Provide the (X, Y) coordinate of the cell's center where the given text is located.  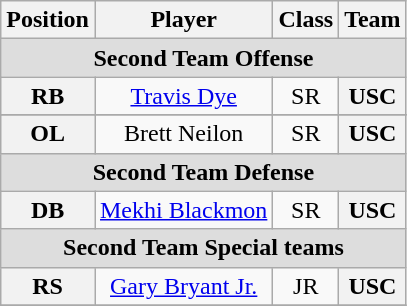
Brett Neilon (183, 134)
Gary Bryant Jr. (183, 286)
Second Team Defense (204, 172)
DB (48, 210)
Second Team Special teams (204, 248)
Player (183, 20)
OL (48, 134)
RB (48, 96)
Team (373, 20)
Second Team Offense (204, 58)
JR (306, 286)
RS (48, 286)
Class (306, 20)
Position (48, 20)
Travis Dye (183, 96)
Mekhi Blackmon (183, 210)
